For the text-containing cell, return its midpoint in [x, y] coordinate format. 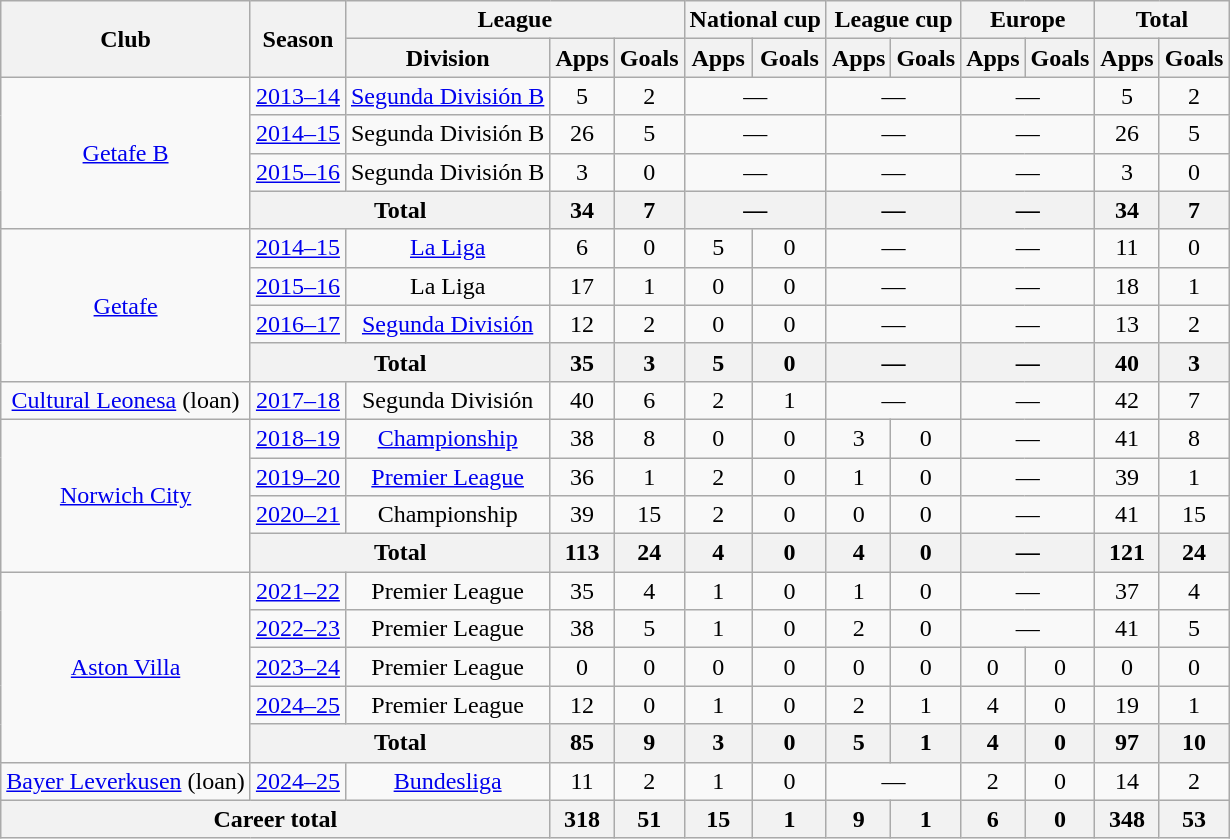
2018–19 [298, 438]
League cup [893, 20]
97 [1127, 743]
Club [126, 39]
36 [582, 477]
2017–18 [298, 400]
113 [582, 553]
53 [1194, 819]
Getafe [126, 305]
13 [1127, 324]
19 [1127, 705]
51 [649, 819]
121 [1127, 553]
Career total [276, 819]
2020–21 [298, 515]
2021–22 [298, 591]
2013–14 [298, 96]
Norwich City [126, 495]
2023–24 [298, 667]
2022–23 [298, 629]
Cultural Leonesa (loan) [126, 400]
37 [1127, 591]
National cup [755, 20]
17 [582, 286]
14 [1127, 781]
85 [582, 743]
10 [1194, 743]
Season [298, 39]
18 [1127, 286]
Europe [1028, 20]
League [514, 20]
42 [1127, 400]
Division [447, 58]
Aston Villa [126, 667]
Getafe B [126, 153]
Bundesliga [447, 781]
2019–20 [298, 477]
348 [1127, 819]
Bayer Leverkusen (loan) [126, 781]
2016–17 [298, 324]
318 [582, 819]
